Pinpoint the cell where the given text exists, returning its [x, y] midpoint coordinate. 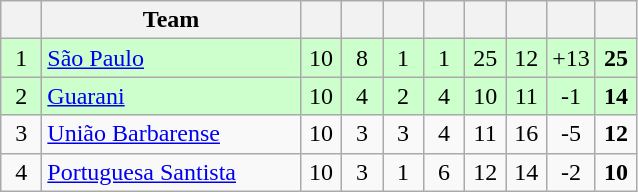
União Barbarense [172, 134]
6 [444, 172]
+13 [572, 58]
-2 [572, 172]
Portuguesa Santista [172, 172]
Guarani [172, 96]
-1 [572, 96]
16 [526, 134]
Team [172, 20]
São Paulo [172, 58]
8 [362, 58]
-5 [572, 134]
